Return the [x, y] coordinate for the center point of the cell that contains the specified text.  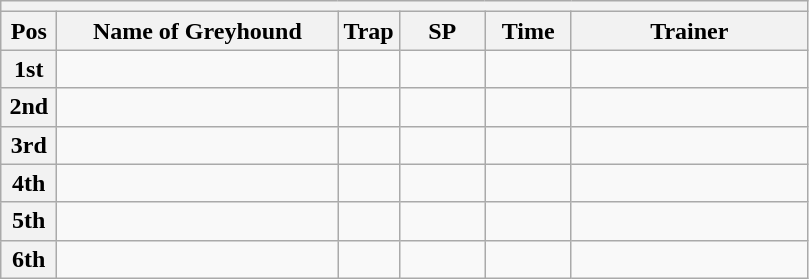
Pos [29, 31]
Trainer [689, 31]
3rd [29, 145]
4th [29, 183]
6th [29, 259]
Name of Greyhound [198, 31]
SP [442, 31]
1st [29, 69]
2nd [29, 107]
5th [29, 221]
Time [528, 31]
Trap [368, 31]
